Output the [x, y] coordinate of the center of the cell containing the given text.  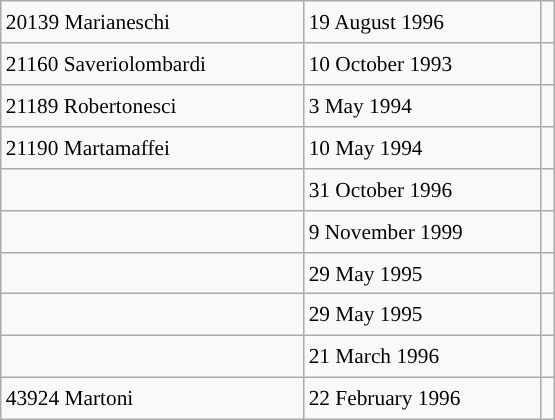
22 February 1996 [422, 399]
21190 Martamaffei [152, 148]
31 October 1996 [422, 189]
20139 Marianeschi [152, 22]
9 November 1999 [422, 231]
43924 Martoni [152, 399]
10 October 1993 [422, 64]
3 May 1994 [422, 106]
10 May 1994 [422, 148]
21 March 1996 [422, 357]
19 August 1996 [422, 22]
21189 Robertonesci [152, 106]
21160 Saveriolombardi [152, 64]
